For the text-containing cell, return its midpoint in [X, Y] coordinate format. 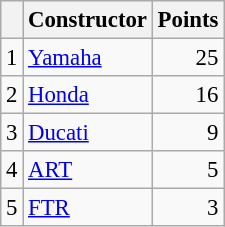
ART [88, 170]
Points [188, 20]
Honda [88, 95]
25 [188, 58]
FTR [88, 208]
2 [12, 95]
1 [12, 58]
Ducati [88, 133]
Yamaha [88, 58]
4 [12, 170]
16 [188, 95]
Constructor [88, 20]
9 [188, 133]
